Identify which cell holds the provided text, then report its (x, y) central coordinate. 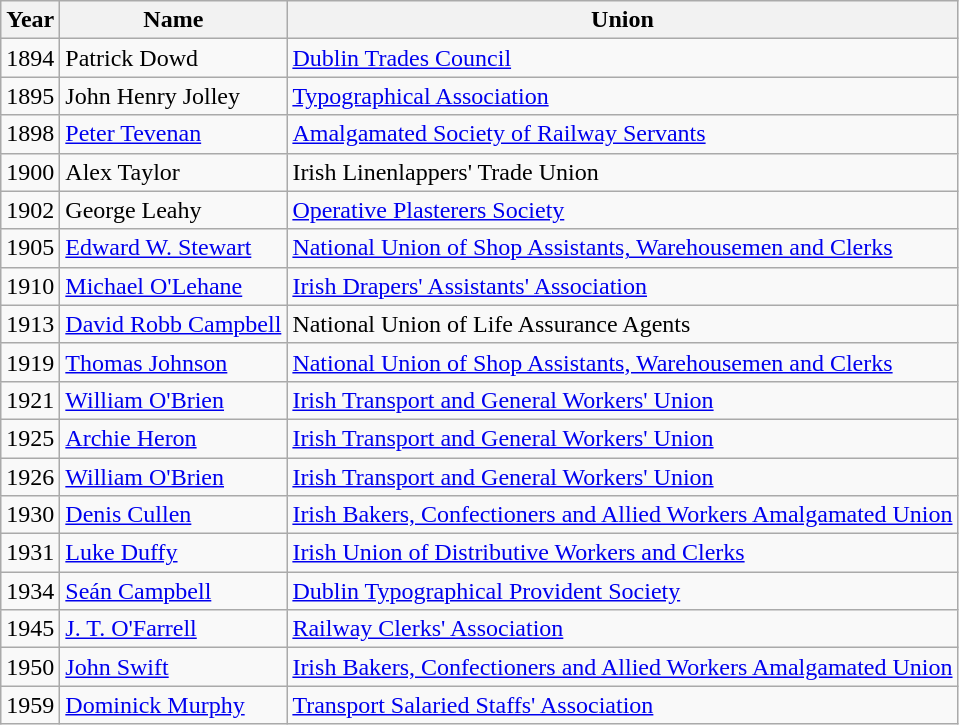
Irish Union of Distributive Workers and Clerks (622, 553)
David Robb Campbell (174, 324)
1913 (30, 324)
1926 (30, 477)
1934 (30, 591)
1900 (30, 172)
Operative Plasterers Society (622, 210)
1894 (30, 58)
Dublin Typographical Provident Society (622, 591)
1931 (30, 553)
Alex Taylor (174, 172)
Denis Cullen (174, 515)
1921 (30, 400)
1919 (30, 362)
Patrick Dowd (174, 58)
Dominick Murphy (174, 705)
1898 (30, 134)
1910 (30, 286)
Archie Heron (174, 438)
Irish Linenlappers' Trade Union (622, 172)
George Leahy (174, 210)
J. T. O'Farrell (174, 629)
Name (174, 20)
1930 (30, 515)
John Henry Jolley (174, 96)
Dublin Trades Council (622, 58)
Amalgamated Society of Railway Servants (622, 134)
John Swift (174, 667)
Union (622, 20)
Peter Tevenan (174, 134)
Transport Salaried Staffs' Association (622, 705)
1905 (30, 248)
Michael O'Lehane (174, 286)
1945 (30, 629)
Irish Drapers' Assistants' Association (622, 286)
Luke Duffy (174, 553)
1895 (30, 96)
1959 (30, 705)
Edward W. Stewart (174, 248)
Typographical Association (622, 96)
Year (30, 20)
1950 (30, 667)
Thomas Johnson (174, 362)
Railway Clerks' Association (622, 629)
1902 (30, 210)
1925 (30, 438)
Seán Campbell (174, 591)
National Union of Life Assurance Agents (622, 324)
